Detect which cell encompasses the target text, then output its [x, y] center coordinate. 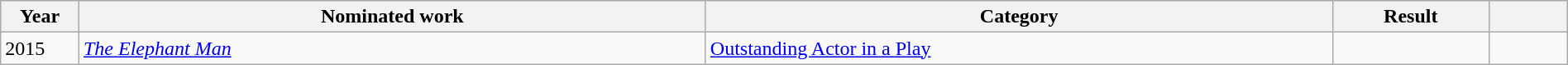
Outstanding Actor in a Play [1019, 48]
The Elephant Man [392, 48]
2015 [40, 48]
Result [1411, 17]
Year [40, 17]
Category [1019, 17]
Nominated work [392, 17]
